From the cell containing the given text, extract its center point as (x, y) coordinate. 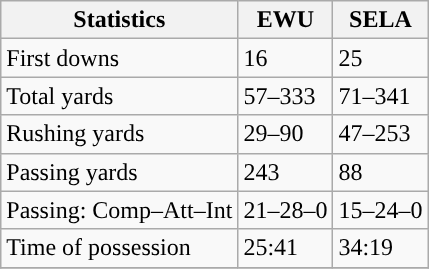
34:19 (380, 248)
16 (286, 58)
15–24–0 (380, 210)
57–333 (286, 96)
Statistics (120, 20)
47–253 (380, 134)
First downs (120, 58)
88 (380, 172)
71–341 (380, 96)
SELA (380, 20)
25:41 (286, 248)
25 (380, 58)
Time of possession (120, 248)
29–90 (286, 134)
Passing: Comp–Att–Int (120, 210)
Rushing yards (120, 134)
Passing yards (120, 172)
Total yards (120, 96)
EWU (286, 20)
243 (286, 172)
21–28–0 (286, 210)
